Extract the [x, y] coordinate from the center of the cell holding the provided text.  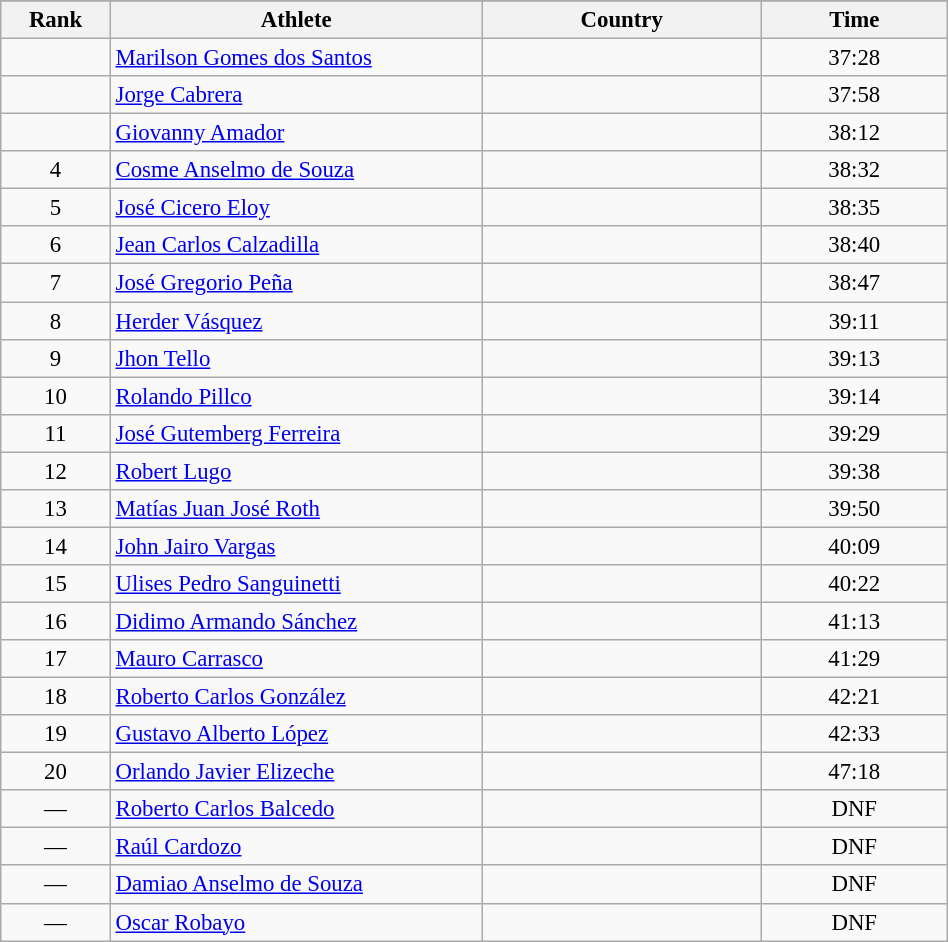
4 [56, 170]
42:33 [854, 734]
José Gutemberg Ferreira [296, 433]
41:29 [854, 659]
Rank [56, 20]
18 [56, 697]
Time [854, 20]
40:22 [854, 584]
39:50 [854, 509]
39:14 [854, 396]
39:38 [854, 471]
39:11 [854, 321]
9 [56, 358]
39:29 [854, 433]
Gustavo Alberto López [296, 734]
Jorge Cabrera [296, 95]
Roberto Carlos González [296, 697]
John Jairo Vargas [296, 546]
38:12 [854, 133]
15 [56, 584]
14 [56, 546]
Rolando Pillco [296, 396]
19 [56, 734]
Herder Vásquez [296, 321]
11 [56, 433]
Country [622, 20]
Ulises Pedro Sanguinetti [296, 584]
Athlete [296, 20]
Jhon Tello [296, 358]
6 [56, 245]
17 [56, 659]
47:18 [854, 772]
37:58 [854, 95]
10 [56, 396]
12 [56, 471]
20 [56, 772]
38:35 [854, 208]
42:21 [854, 697]
José Cicero Eloy [296, 208]
38:47 [854, 283]
Oscar Robayo [296, 922]
38:40 [854, 245]
Raúl Cardozo [296, 847]
41:13 [854, 621]
8 [56, 321]
Didimo Armando Sánchez [296, 621]
Mauro Carrasco [296, 659]
7 [56, 283]
Marilson Gomes dos Santos [296, 58]
Giovanny Amador [296, 133]
Robert Lugo [296, 471]
16 [56, 621]
Cosme Anselmo de Souza [296, 170]
Damiao Anselmo de Souza [296, 885]
40:09 [854, 546]
13 [56, 509]
Matías Juan José Roth [296, 509]
José Gregorio Peña [296, 283]
37:28 [854, 58]
38:32 [854, 170]
Jean Carlos Calzadilla [296, 245]
Roberto Carlos Balcedo [296, 809]
5 [56, 208]
39:13 [854, 358]
Orlando Javier Elizeche [296, 772]
